Find where the given text appears and provide that cell's center as [x, y] coordinate. 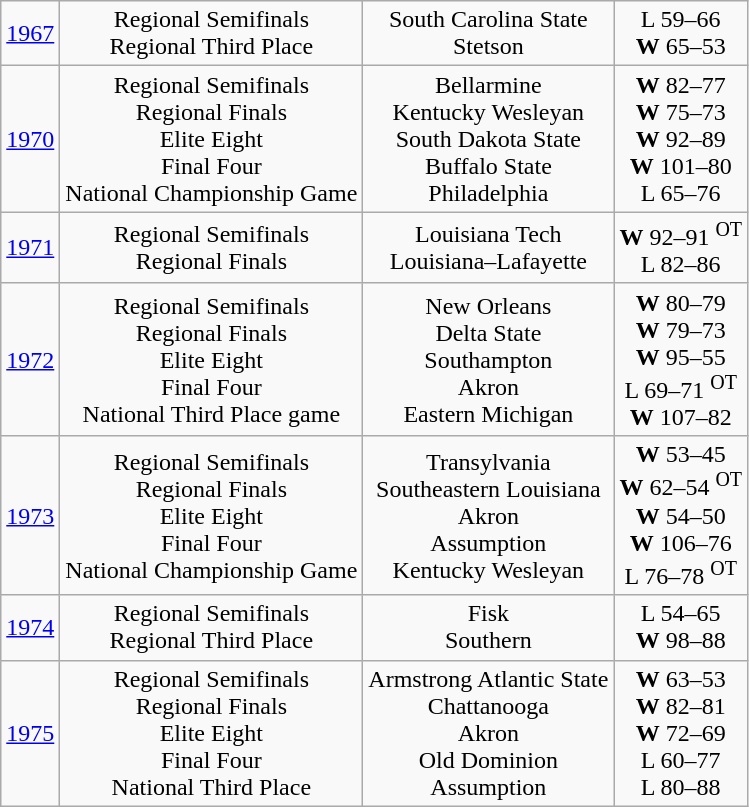
L 54–65W 98–88 [681, 628]
Regional SemifinalsRegional FinalsElite EightFinal FourNational Third Place [212, 733]
1972 [30, 360]
Armstrong Atlantic StateChattanoogaAkronOld DominionAssumption [488, 733]
1975 [30, 733]
South Carolina StateStetson [488, 34]
TransylvaniaSoutheastern LouisianaAkronAssumptionKentucky Wesleyan [488, 516]
Louisiana TechLouisiana–Lafayette [488, 248]
1970 [30, 139]
L 59–66W 65–53 [681, 34]
New OrleansDelta StateSouthamptonAkronEastern Michigan [488, 360]
1967 [30, 34]
Regional SemifinalsRegional Finals [212, 248]
FiskSouthern [488, 628]
W 92–91 OTL 82–86 [681, 248]
Regional SemifinalsRegional FinalsElite EightFinal FourNational Third Place game [212, 360]
BellarmineKentucky WesleyanSouth Dakota StateBuffalo StatePhiladelphia [488, 139]
W 53–45W 62–54 OTW 54–50W 106–76L 76–78 OT [681, 516]
W 63–53W 82–81W 72–69L 60–77L 80–88 [681, 733]
1973 [30, 516]
W 80–79W 79–73W 95–55L 69–71 OTW 107–82 [681, 360]
W 82–77W 75–73W 92–89W 101–80L 65–76 [681, 139]
1974 [30, 628]
1971 [30, 248]
